Return the (X, Y) coordinate for the center point of the cell that contains the specified text.  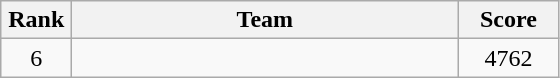
Score (508, 20)
Team (265, 20)
6 (36, 58)
Rank (36, 20)
4762 (508, 58)
